Pinpoint the cell where the given text exists, returning its (X, Y) midpoint coordinate. 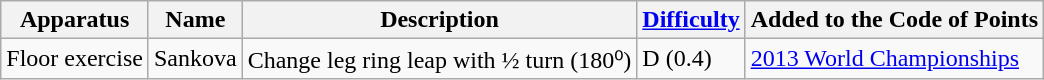
Description (440, 20)
Sankova (195, 59)
Name (195, 20)
Change leg ring leap with ½ turn (180⁰) (440, 59)
Difficulty (691, 20)
Apparatus (75, 20)
2013 World Championships (894, 59)
Added to the Code of Points (894, 20)
D (0.4) (691, 59)
Floor exercise (75, 59)
